Output the (X, Y) coordinate of the center of the cell containing the given text.  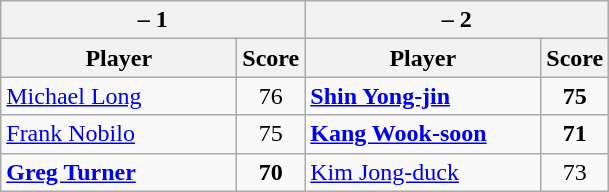
Kang Wook-soon (423, 134)
73 (575, 172)
Frank Nobilo (119, 134)
Greg Turner (119, 172)
Michael Long (119, 96)
70 (271, 172)
Shin Yong-jin (423, 96)
– 1 (153, 20)
71 (575, 134)
– 2 (457, 20)
Kim Jong-duck (423, 172)
76 (271, 96)
